Provide the (x, y) coordinate of the cell's center where the given text is located.  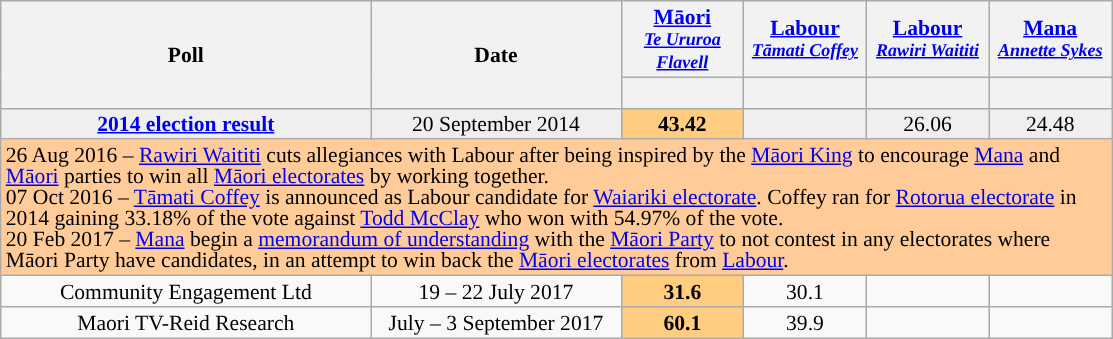
30.1 (806, 292)
20 September 2014 (496, 124)
39.9 (806, 322)
MāoriTe Ururoa Flavell (682, 39)
Maori TV-Reid Research (186, 322)
19 – 22 July 2017 (496, 292)
24.48 (1050, 124)
31.6 (682, 292)
Date (496, 54)
Poll (186, 54)
ManaAnnette Sykes (1050, 39)
LabourTāmati Coffey (806, 39)
July – 3 September 2017 (496, 322)
LabourRawiri Waititi (928, 39)
43.42 (682, 124)
26.06 (928, 124)
2014 election result (186, 124)
Community Engagement Ltd (186, 292)
60.1 (682, 322)
